Capture the cell that displays the provided text and extract its (X, Y) central coordinate. 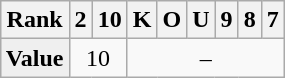
Value (34, 58)
9 (226, 20)
K (142, 20)
8 (250, 20)
– (206, 58)
U (201, 20)
7 (272, 20)
2 (80, 20)
O (172, 20)
Rank (34, 20)
